For the text-containing cell, return its midpoint in (X, Y) coordinate format. 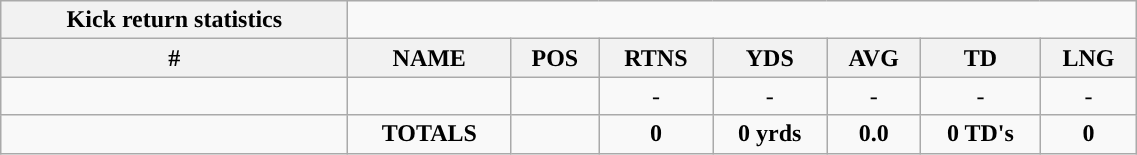
NAME (430, 58)
RTNS (656, 58)
YDS (770, 58)
TOTALS (430, 134)
AVG (874, 58)
TD (980, 58)
# (174, 58)
0.0 (874, 134)
POS (555, 58)
LNG (1088, 58)
0 yrds (770, 134)
0 TD's (980, 134)
Kick return statistics (174, 20)
